Pinpoint the cell where the given text exists, returning its [X, Y] midpoint coordinate. 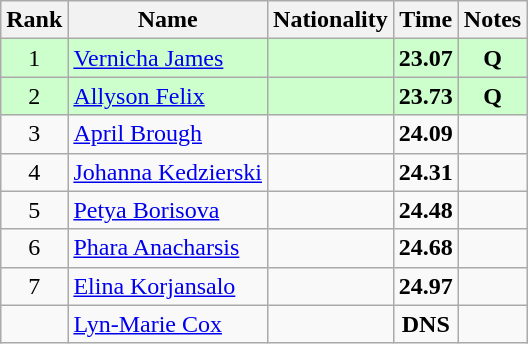
24.09 [426, 134]
Nationality [331, 20]
DNS [426, 324]
Notes [492, 20]
4 [34, 172]
April Brough [168, 134]
24.48 [426, 210]
Phara Anacharsis [168, 248]
Petya Borisova [168, 210]
24.31 [426, 172]
1 [34, 58]
Rank [34, 20]
Elina Korjansalo [168, 286]
2 [34, 96]
7 [34, 286]
24.97 [426, 286]
Vernicha James [168, 58]
6 [34, 248]
3 [34, 134]
Time [426, 20]
Name [168, 20]
23.73 [426, 96]
5 [34, 210]
23.07 [426, 58]
Lyn-Marie Cox [168, 324]
Allyson Felix [168, 96]
Johanna Kedzierski [168, 172]
24.68 [426, 248]
